Identify which cell holds the provided text, then report its (X, Y) central coordinate. 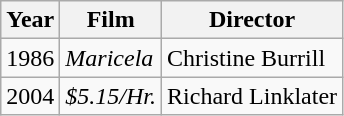
Film (111, 20)
Richard Linklater (252, 96)
1986 (30, 58)
Maricela (111, 58)
Year (30, 20)
2004 (30, 96)
Christine Burrill (252, 58)
$5.15/Hr. (111, 96)
Director (252, 20)
